From the cell containing the given text, extract its center point as (X, Y) coordinate. 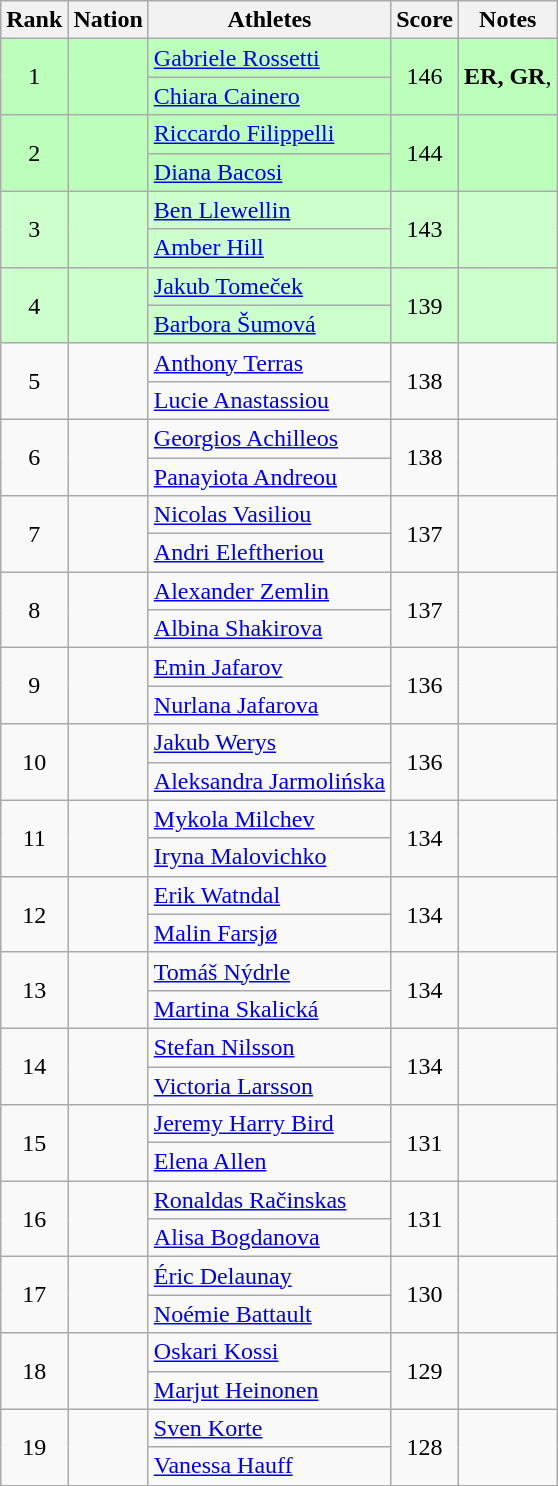
Rank (34, 20)
Noémie Battault (269, 1314)
Alexander Zemlin (269, 591)
Elena Allen (269, 1162)
Riccardo Filippelli (269, 134)
6 (34, 457)
Panayiota Andreou (269, 477)
Albina Shakirova (269, 629)
17 (34, 1295)
129 (425, 1371)
Athletes (269, 20)
146 (425, 77)
13 (34, 990)
Iryna Malovichko (269, 857)
Victoria Larsson (269, 1085)
Sven Korte (269, 1428)
Amber Hill (269, 248)
Gabriele Rossetti (269, 58)
Jakub Tomeček (269, 286)
Georgios Achilleos (269, 438)
Emin Jafarov (269, 667)
11 (34, 838)
Martina Skalická (269, 1009)
18 (34, 1371)
9 (34, 686)
1 (34, 77)
10 (34, 762)
19 (34, 1447)
ER, GR, (508, 77)
15 (34, 1143)
2 (34, 153)
Aleksandra Jarmolińska (269, 781)
5 (34, 381)
Malin Farsjø (269, 933)
16 (34, 1219)
Vanessa Hauff (269, 1466)
Diana Bacosi (269, 172)
144 (425, 153)
Chiara Cainero (269, 96)
7 (34, 534)
130 (425, 1295)
Erik Watndal (269, 895)
Jakub Werys (269, 743)
143 (425, 229)
Mykola Milchev (269, 819)
Score (425, 20)
Éric Delaunay (269, 1276)
Nation (108, 20)
4 (34, 305)
Alisa Bogdanova (269, 1238)
128 (425, 1447)
Marjut Heinonen (269, 1390)
Jeremy Harry Bird (269, 1124)
Anthony Terras (269, 362)
Lucie Anastassiou (269, 400)
Ben Llewellin (269, 210)
Nicolas Vasiliou (269, 515)
12 (34, 914)
Oskari Kossi (269, 1352)
Tomáš Nýdrle (269, 971)
14 (34, 1066)
Stefan Nilsson (269, 1047)
Barbora Šumová (269, 324)
Notes (508, 20)
Ronaldas Račinskas (269, 1200)
139 (425, 305)
3 (34, 229)
Andri Eleftheriou (269, 553)
8 (34, 610)
Nurlana Jafarova (269, 705)
